Pinpoint the cell where the given text exists, returning its (x, y) midpoint coordinate. 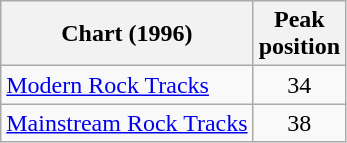
38 (299, 123)
Chart (1996) (127, 34)
Mainstream Rock Tracks (127, 123)
Peakposition (299, 34)
34 (299, 85)
Modern Rock Tracks (127, 85)
